Determine the (x, y) coordinate at the center of the cell enclosing the given text.  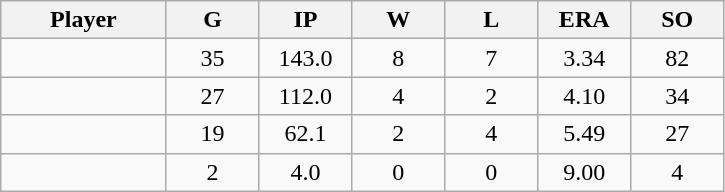
62.1 (306, 134)
5.49 (584, 134)
W (398, 20)
ERA (584, 20)
143.0 (306, 58)
35 (212, 58)
IP (306, 20)
82 (678, 58)
7 (492, 58)
4.0 (306, 172)
8 (398, 58)
G (212, 20)
SO (678, 20)
3.34 (584, 58)
9.00 (584, 172)
112.0 (306, 96)
Player (84, 20)
34 (678, 96)
19 (212, 134)
4.10 (584, 96)
L (492, 20)
